Output the (x, y) coordinate of the center of the cell containing the given text.  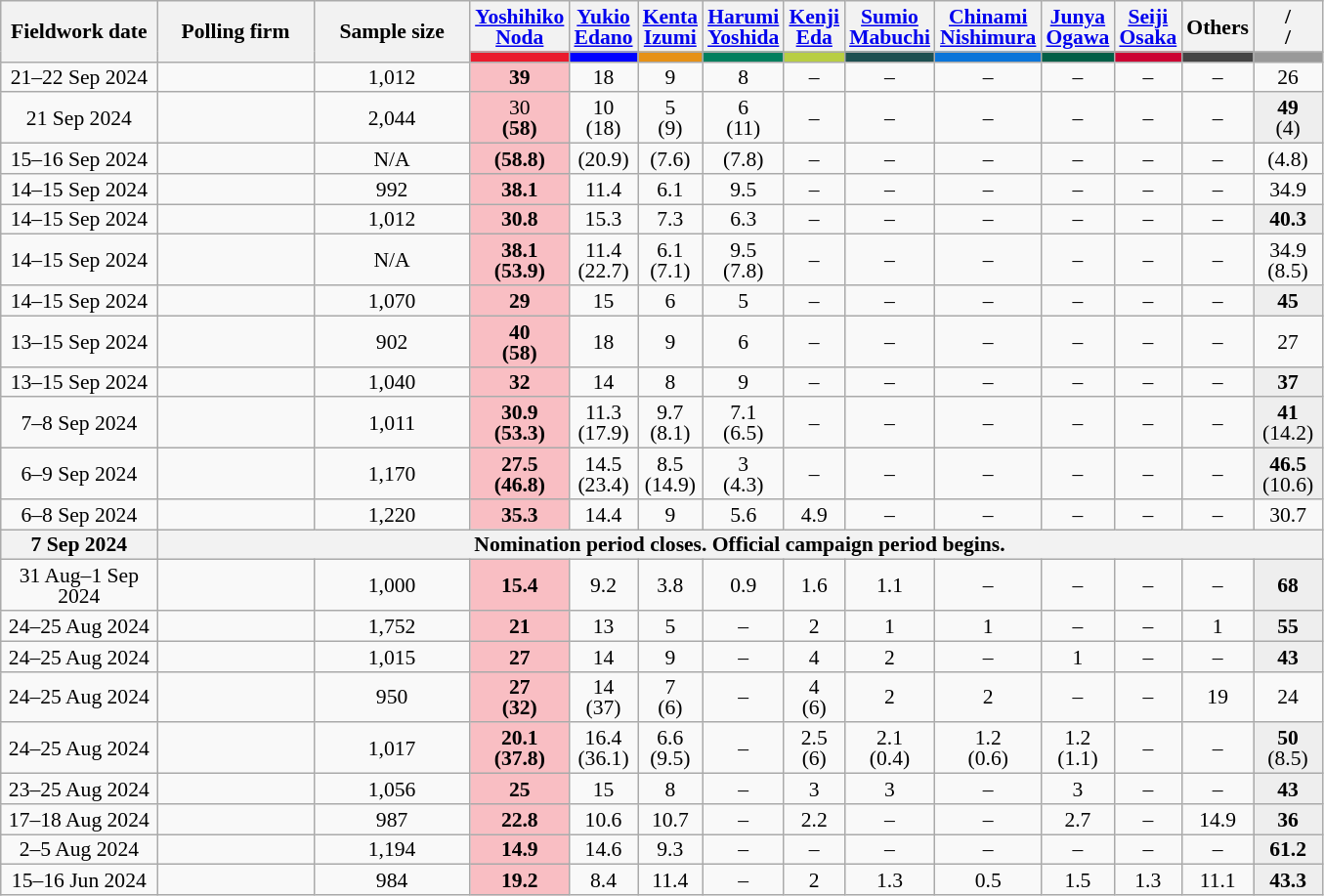
40.3 (1288, 219)
1.5 (1077, 879)
11.3(17.9) (603, 423)
8.4 (603, 879)
5.6 (743, 514)
1.2(1.1) (1077, 748)
14.5(23.4) (603, 474)
35.3 (520, 514)
0.9 (743, 585)
46.5(10.6) (1288, 474)
(20.9) (603, 158)
1.6 (814, 585)
6–9 Sep 2024 (79, 474)
21 (520, 625)
6.1 (670, 190)
992 (392, 190)
984 (392, 879)
1,070 (392, 301)
4 (814, 657)
26 (1288, 76)
30.9(53.3) (520, 423)
25 (520, 789)
4.9 (814, 514)
14.4 (603, 514)
11.4(22.7) (603, 260)
10(18) (603, 118)
15.3 (603, 219)
15.4 (520, 585)
2.5(6) (814, 748)
1,017 (392, 748)
29 (520, 301)
5(9) (670, 118)
15–16 Sep 2024 (79, 158)
1.2(0.6) (988, 748)
7(6) (670, 697)
9.7(8.1) (670, 423)
61.2 (1288, 850)
27(32) (520, 697)
14.6 (603, 850)
20.1(37.8) (520, 748)
4(6) (814, 697)
(7.8) (743, 158)
950 (392, 697)
SeijiOsaka (1147, 26)
2,044 (392, 118)
23–25 Aug 2024 (79, 789)
987 (392, 819)
34.9(8.5) (1288, 260)
YukioEdano (603, 26)
// (1288, 26)
36 (1288, 819)
16.4(36.1) (603, 748)
2.2 (814, 819)
9.5 (743, 190)
HarumiYoshida (743, 26)
(58.8) (520, 158)
6.3 (743, 219)
1,015 (392, 657)
Nomination period closes. Official campaign period begins. (740, 545)
21–22 Sep 2024 (79, 76)
YoshihikoNoda (520, 26)
37 (1288, 381)
1,752 (392, 625)
2.7 (1077, 819)
40(58) (520, 341)
13 (603, 625)
38.1(53.9) (520, 260)
55 (1288, 625)
21 Sep 2024 (79, 118)
34.9 (1288, 190)
JunyaOgawa (1077, 26)
27.5(46.8) (520, 474)
6.1(7.1) (670, 260)
17–18 Aug 2024 (79, 819)
1.1 (889, 585)
14(37) (603, 697)
1,220 (392, 514)
SumioMabuchi (889, 26)
KentaIzumi (670, 26)
19 (1217, 697)
2.1(0.4) (889, 748)
6.6(9.5) (670, 748)
49(4) (1288, 118)
1,011 (392, 423)
10.7 (670, 819)
19.2 (520, 879)
7–8 Sep 2024 (79, 423)
50(8.5) (1288, 748)
(4.8) (1288, 158)
22.8 (520, 819)
3(4.3) (743, 474)
7.3 (670, 219)
1,000 (392, 585)
(7.6) (670, 158)
2–5 Aug 2024 (79, 850)
0.5 (988, 879)
30(58) (520, 118)
41(14.2) (1288, 423)
6–8 Sep 2024 (79, 514)
7.1(6.5) (743, 423)
43.3 (1288, 879)
30.7 (1288, 514)
KenjiEda (814, 26)
10.6 (603, 819)
ChinamiNishimura (988, 26)
38.1 (520, 190)
6(11) (743, 118)
Fieldwork date (79, 31)
31 Aug–1 Sep 2024 (79, 585)
1,194 (392, 850)
45 (1288, 301)
Others (1217, 26)
24 (1288, 697)
15–16 Jun 2024 (79, 879)
Polling firm (235, 31)
9.5(7.8) (743, 260)
39 (520, 76)
32 (520, 381)
68 (1288, 585)
1,170 (392, 474)
9.2 (603, 585)
1,056 (392, 789)
3.8 (670, 585)
11.1 (1217, 879)
Sample size (392, 31)
7 Sep 2024 (79, 545)
902 (392, 341)
1,040 (392, 381)
8.5(14.9) (670, 474)
9.3 (670, 850)
30.8 (520, 219)
